Return [x, y] of the center of cell containing provided text 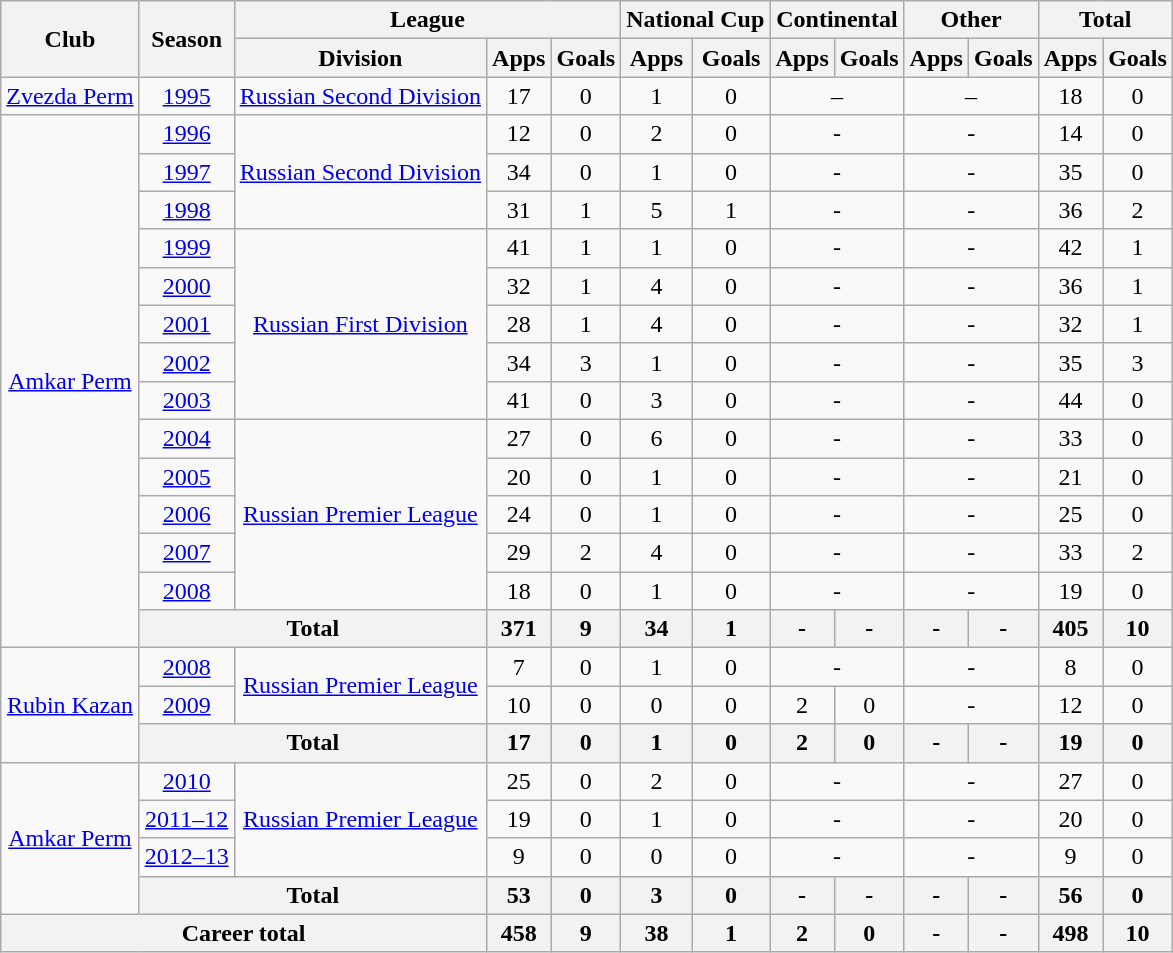
Career total [244, 933]
371 [519, 629]
2004 [186, 438]
6 [657, 438]
2011–12 [186, 819]
44 [1070, 400]
42 [1070, 248]
56 [1070, 895]
7 [519, 667]
2010 [186, 781]
2009 [186, 705]
1998 [186, 210]
21 [1070, 477]
5 [657, 210]
38 [657, 933]
31 [519, 210]
League [428, 20]
2005 [186, 477]
Continental [837, 20]
Rubin Kazan [70, 705]
1997 [186, 172]
Division [360, 58]
29 [519, 553]
Zvezda Perm [70, 96]
2001 [186, 324]
53 [519, 895]
Season [186, 39]
498 [1070, 933]
Other [971, 20]
1999 [186, 248]
Club [70, 39]
National Cup [696, 20]
405 [1070, 629]
2012–13 [186, 857]
8 [1070, 667]
24 [519, 515]
2002 [186, 362]
2006 [186, 515]
1996 [186, 134]
458 [519, 933]
28 [519, 324]
Russian First Division [360, 324]
14 [1070, 134]
2000 [186, 286]
1995 [186, 96]
2003 [186, 400]
2007 [186, 553]
